Scan for the cell matching the given text and deliver its [x, y] coordinate at center. 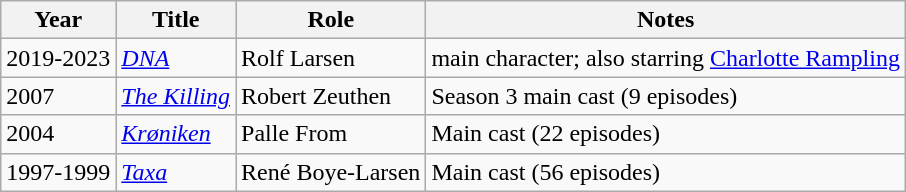
The Killing [176, 96]
Krøniken [176, 134]
Year [58, 20]
2019-2023 [58, 58]
René Boye-Larsen [331, 172]
Main cast (56 episodes) [666, 172]
Main cast (22 episodes) [666, 134]
Notes [666, 20]
Palle From [331, 134]
Season 3 main cast (9 episodes) [666, 96]
2007 [58, 96]
Rolf Larsen [331, 58]
Role [331, 20]
Robert Zeuthen [331, 96]
main character; also starring Charlotte Rampling [666, 58]
2004 [58, 134]
Title [176, 20]
Taxa [176, 172]
DNA [176, 58]
1997-1999 [58, 172]
